Locate the cell with the specified text and output its (X, Y) center coordinate. 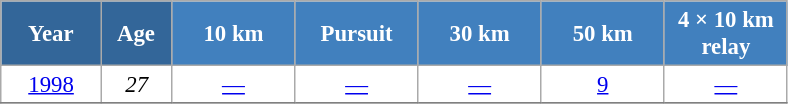
Pursuit (356, 34)
30 km (480, 34)
27 (136, 85)
Age (136, 34)
9 (602, 85)
1998 (52, 85)
10 km (234, 34)
4 × 10 km relay (726, 34)
50 km (602, 34)
Year (52, 34)
